Capture the cell that displays the provided text and extract its [x, y] central coordinate. 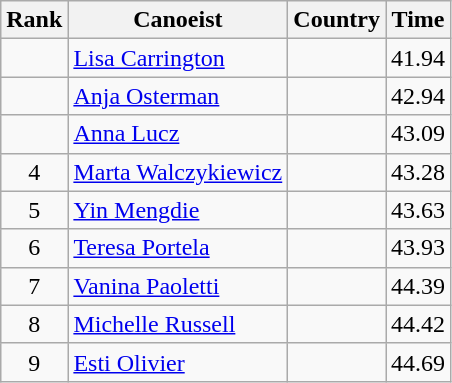
7 [34, 286]
Vanina Paoletti [178, 286]
Yin Mengdie [178, 210]
43.28 [418, 172]
Rank [34, 20]
9 [34, 362]
Teresa Portela [178, 248]
Time [418, 20]
4 [34, 172]
Esti Olivier [178, 362]
43.63 [418, 210]
Canoeist [178, 20]
5 [34, 210]
Marta Walczykiewicz [178, 172]
44.39 [418, 286]
Anja Osterman [178, 96]
43.93 [418, 248]
44.42 [418, 324]
42.94 [418, 96]
6 [34, 248]
8 [34, 324]
Michelle Russell [178, 324]
44.69 [418, 362]
Country [337, 20]
43.09 [418, 134]
Lisa Carrington [178, 58]
Anna Lucz [178, 134]
41.94 [418, 58]
